Pinpoint the cell where the given text exists, returning its [x, y] midpoint coordinate. 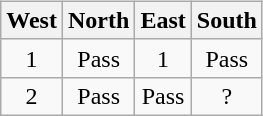
West [32, 20]
2 [32, 96]
South [226, 20]
? [226, 96]
East [163, 20]
North [98, 20]
